Return [X, Y] of the center of cell containing provided text 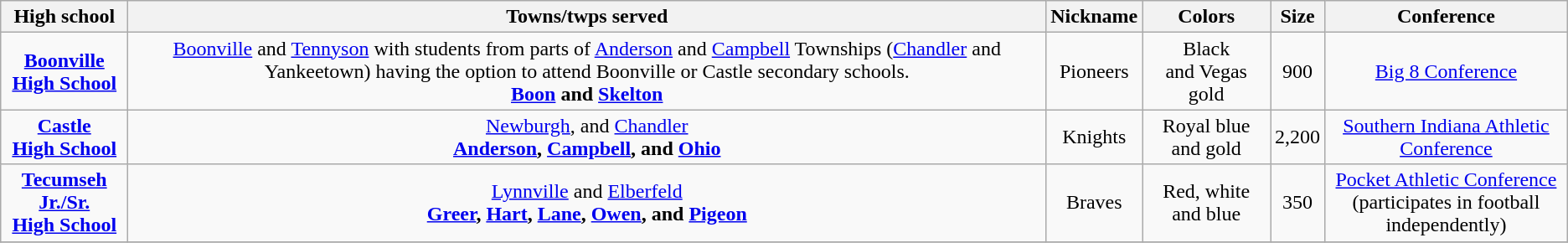
Pioneers [1094, 71]
Royal blue and gold [1206, 137]
Colors [1206, 17]
Tecumseh Jr./Sr. High School [64, 203]
900 [1298, 71]
Towns/twps served [587, 17]
Newburgh, and Chandler Anderson, Campbell, and Ohio [587, 137]
Knights [1094, 137]
Black and Vegas gold [1206, 71]
Lynnville and Elberfeld Greer, Hart, Lane, Owen, and Pigeon [587, 203]
Boonville High School [64, 71]
Southern Indiana Athletic Conference [1447, 137]
High school [64, 17]
2,200 [1298, 137]
Conference [1447, 17]
350 [1298, 203]
Braves [1094, 203]
Size [1298, 17]
Nickname [1094, 17]
Castle High School [64, 137]
Pocket Athletic Conference(participates in football independently) [1447, 203]
Big 8 Conference [1447, 71]
Red, white and blue [1206, 203]
